Pinpoint the cell where the given text exists, returning its [x, y] midpoint coordinate. 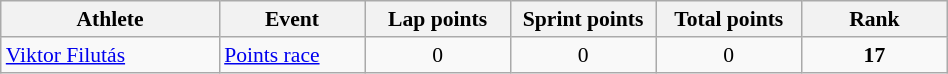
Points race [292, 55]
Total points [729, 19]
Athlete [110, 19]
17 [875, 55]
Viktor Filutás [110, 55]
Sprint points [583, 19]
Event [292, 19]
Rank [875, 19]
Lap points [438, 19]
